For the text-containing cell, return its midpoint in (X, Y) coordinate format. 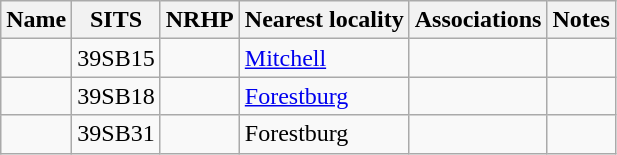
NRHP (200, 20)
Nearest locality (324, 20)
Notes (581, 20)
Mitchell (324, 58)
39SB31 (116, 134)
Name (36, 20)
Associations (478, 20)
39SB15 (116, 58)
SITS (116, 20)
39SB18 (116, 96)
